Extract the (x, y) coordinate from the center of the cell holding the provided text.  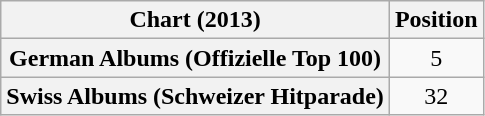
Swiss Albums (Schweizer Hitparade) (196, 96)
Chart (2013) (196, 20)
Position (436, 20)
5 (436, 58)
German Albums (Offizielle Top 100) (196, 58)
32 (436, 96)
